Detect which cell encompasses the target text, then output its [x, y] center coordinate. 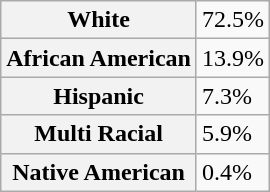
Multi Racial [99, 134]
Hispanic [99, 96]
African American [99, 58]
0.4% [232, 172]
5.9% [232, 134]
White [99, 20]
72.5% [232, 20]
Native American [99, 172]
13.9% [232, 58]
7.3% [232, 96]
